Search for the cell housing the specified text and yield its [X, Y] center coordinate. 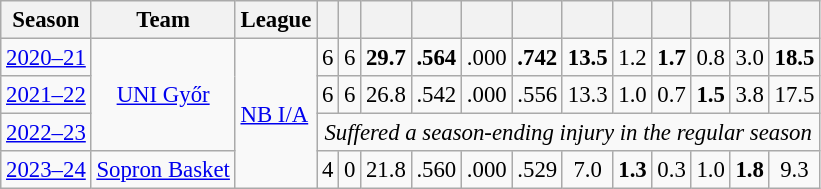
NB I/A [276, 114]
3.0 [750, 58]
1.7 [672, 58]
.560 [436, 170]
21.8 [386, 170]
7.0 [587, 170]
3.8 [750, 95]
1.5 [710, 95]
2021–22 [46, 95]
0.3 [672, 170]
Season [46, 20]
.742 [537, 58]
Suffered a season-ending injury in the regular season [568, 133]
2020–21 [46, 58]
1.2 [632, 58]
0.8 [710, 58]
1.3 [632, 170]
UNI Győr [163, 96]
2022–23 [46, 133]
.556 [537, 95]
9.3 [794, 170]
18.5 [794, 58]
26.8 [386, 95]
4 [328, 170]
.564 [436, 58]
13.3 [587, 95]
Sopron Basket [163, 170]
0.7 [672, 95]
2023–24 [46, 170]
29.7 [386, 58]
1.8 [750, 170]
.542 [436, 95]
Team [163, 20]
17.5 [794, 95]
13.5 [587, 58]
League [276, 20]
.529 [537, 170]
0 [350, 170]
